Detect which cell encompasses the target text, then output its [X, Y] center coordinate. 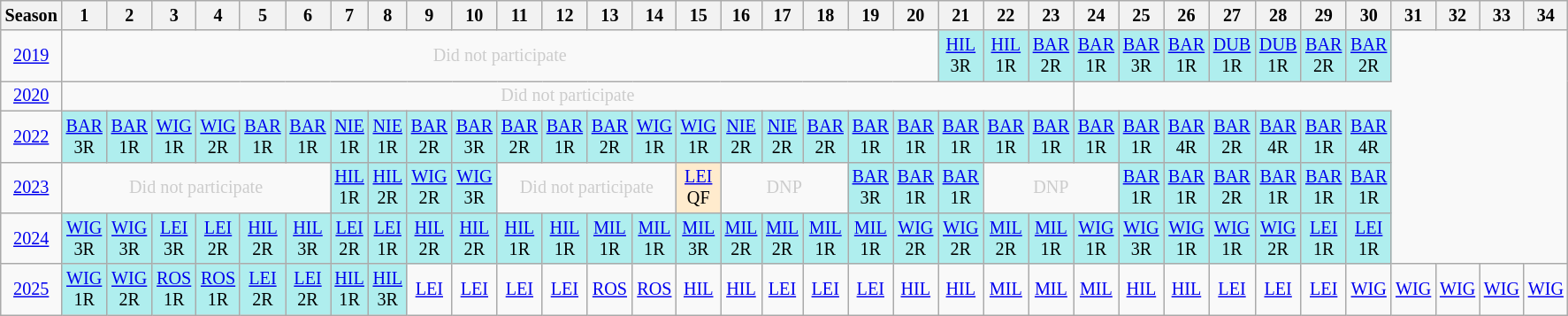
2024 [32, 239]
MIL3R [699, 239]
10 [474, 16]
32 [1457, 16]
2 [129, 16]
26 [1187, 16]
31 [1413, 16]
22 [1006, 16]
19 [870, 16]
20 [916, 16]
LEI3R [174, 239]
13 [610, 16]
2020 [32, 96]
24 [1097, 16]
23 [1051, 16]
3 [174, 16]
LEIQF [699, 188]
15 [699, 16]
34 [1546, 16]
11 [520, 16]
29 [1323, 16]
2022 [32, 136]
28 [1278, 16]
2019 [32, 56]
18 [826, 16]
6 [308, 16]
17 [782, 16]
8 [387, 16]
16 [741, 16]
Season [32, 16]
30 [1369, 16]
2023 [32, 188]
7 [350, 16]
12 [564, 16]
21 [960, 16]
33 [1502, 16]
2025 [32, 289]
4 [218, 16]
1 [85, 16]
25 [1141, 16]
14 [654, 16]
5 [262, 16]
27 [1232, 16]
9 [430, 16]
